Return the [X, Y] coordinate for the center point of the cell that contains the specified text.  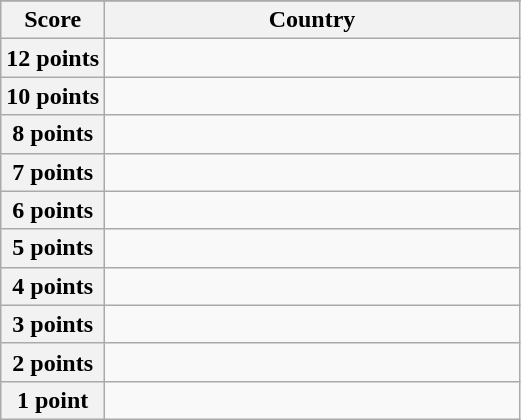
3 points [53, 324]
5 points [53, 248]
12 points [53, 58]
7 points [53, 172]
10 points [53, 96]
4 points [53, 286]
Country [312, 20]
2 points [53, 362]
1 point [53, 400]
6 points [53, 210]
Score [53, 20]
8 points [53, 134]
